Capture the cell that displays the provided text and extract its (x, y) central coordinate. 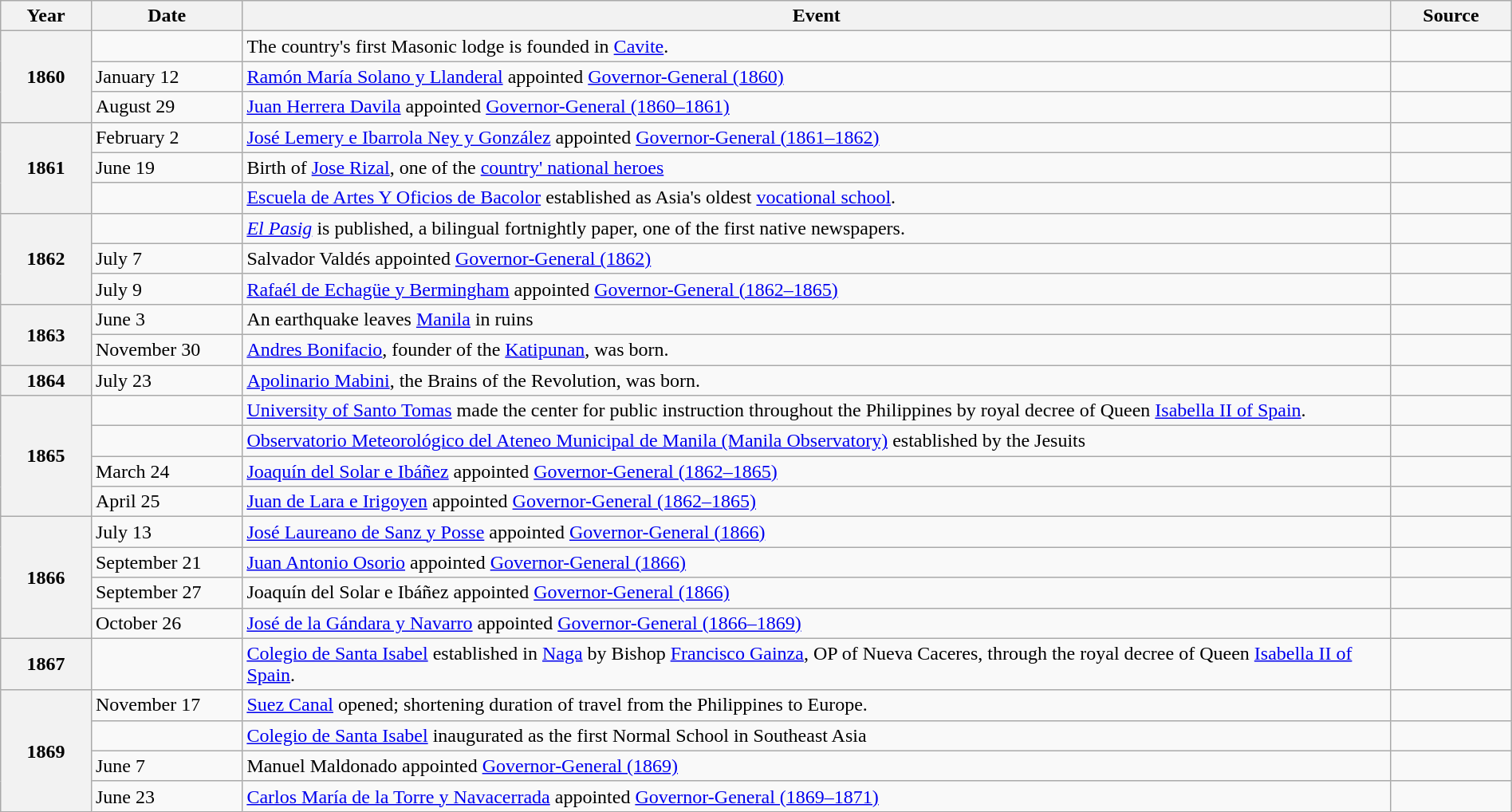
June 3 (166, 319)
June 7 (166, 766)
February 2 (166, 137)
July 13 (166, 532)
Juan de Lara e Irigoyen appointed Governor-General (1862–1865) (817, 502)
Colegio de Santa Isabel established in Naga by Bishop Francisco Gainza, OP of Nueva Caceres, through the royal decree of Queen Isabella II of Spain. (817, 664)
Suez Canal opened; shortening duration of travel from the Philippines to Europe. (817, 705)
1864 (46, 380)
Date (166, 16)
University of Santo Tomas made the center for public instruction throughout the Philippines by royal decree of Queen Isabella II of Spain. (817, 411)
October 26 (166, 623)
January 12 (166, 77)
The country's first Masonic lodge is founded in Cavite. (817, 46)
José Laureano de Sanz y Posse appointed Governor-General (1866) (817, 532)
Joaquín del Solar e Ibáñez appointed Governor-General (1866) (817, 593)
September 21 (166, 562)
June 23 (166, 796)
Salvador Valdés appointed Governor-General (1862) (817, 258)
Carlos María de la Torre y Navacerrada appointed Governor-General (1869–1871) (817, 796)
March 24 (166, 471)
1866 (46, 577)
1867 (46, 664)
Andres Bonifacio, founder of the Katipunan, was born. (817, 349)
El Pasig is published, a bilingual fortnightly paper, one of the first native newspapers. (817, 228)
Escuela de Artes Y Oficios de Bacolor established as Asia's oldest vocational school. (817, 198)
Apolinario Mabini, the Brains of the Revolution, was born. (817, 380)
Source (1451, 16)
November 17 (166, 705)
Juan Herrera Davila appointed Governor-General (1860–1861) (817, 107)
An earthquake leaves Manila in ruins (817, 319)
Event (817, 16)
August 29 (166, 107)
July 23 (166, 380)
April 25 (166, 502)
Colegio de Santa Isabel inaugurated as the first Normal School in Southeast Asia (817, 735)
June 19 (166, 168)
1860 (46, 77)
1865 (46, 456)
Manuel Maldonado appointed Governor-General (1869) (817, 766)
July 7 (166, 258)
Observatorio Meteorológico del Ateneo Municipal de Manila (Manila Observatory) established by the Jesuits (817, 441)
Juan Antonio Osorio appointed Governor-General (1866) (817, 562)
1869 (46, 751)
1863 (46, 334)
Rafaél de Echagüe y Bermingham appointed Governor-General (1862–1865) (817, 289)
July 9 (166, 289)
1861 (46, 168)
Ramón María Solano y Llanderal appointed Governor-General (1860) (817, 77)
November 30 (166, 349)
Year (46, 16)
Birth of Jose Rizal, one of the country' national heroes (817, 168)
1862 (46, 258)
September 27 (166, 593)
José Lemery e Ibarrola Ney y González appointed Governor-General (1861–1862) (817, 137)
Joaquín del Solar e Ibáñez appointed Governor-General (1862–1865) (817, 471)
José de la Gándara y Navarro appointed Governor-General (1866–1869) (817, 623)
